Provide the (X, Y) coordinate of the cell's center where the given text is located.  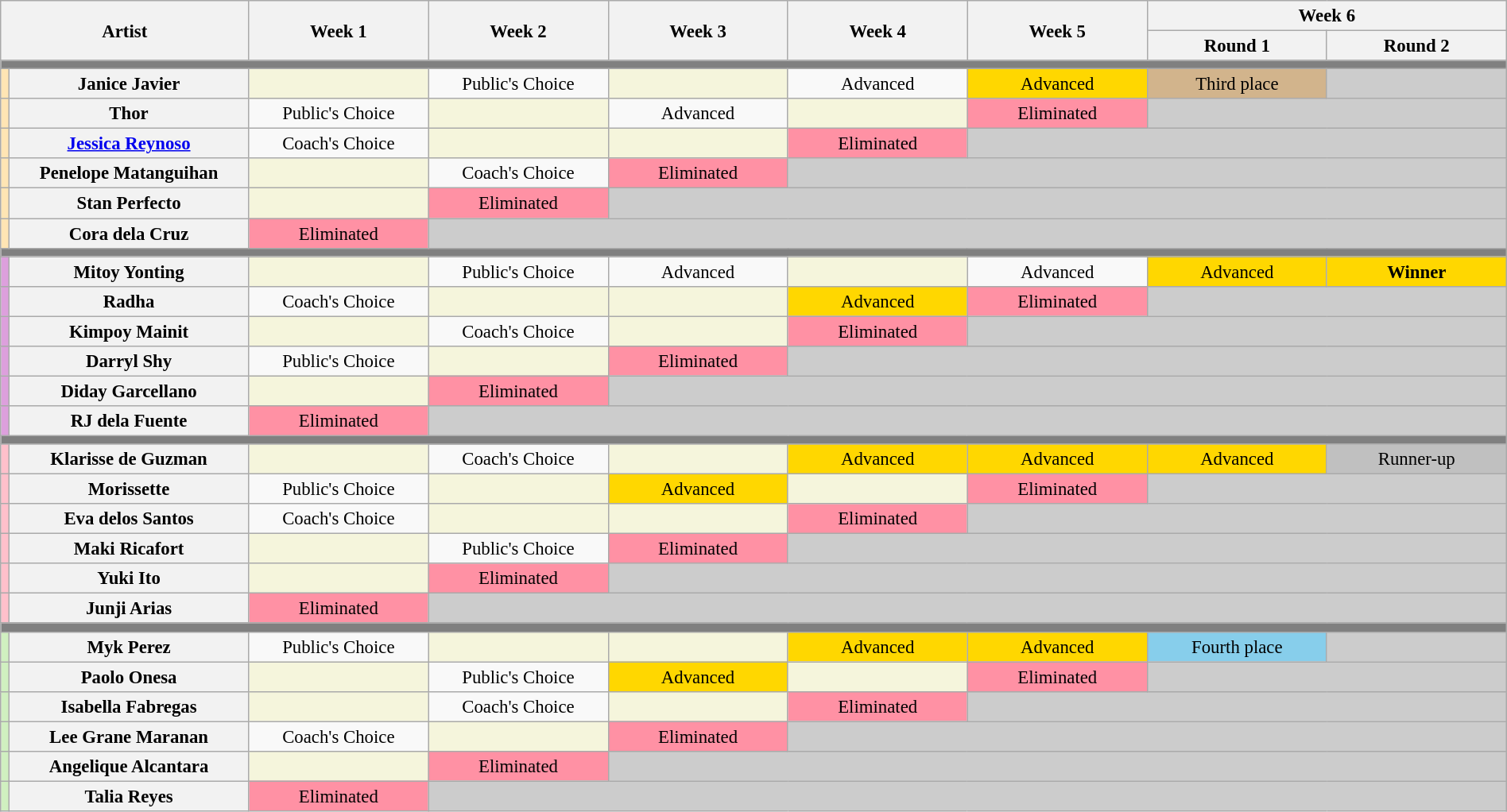
Kimpoy Mainit (129, 331)
Cora dela Cruz (129, 234)
Darryl Shy (129, 362)
Janice Javier (129, 84)
Week 2 (518, 30)
Penelope Matanguihan (129, 174)
Round 2 (1416, 46)
Week 3 (698, 30)
Angelique Alcantara (129, 767)
Isabella Fabregas (129, 706)
Week 4 (877, 30)
Eva delos Santos (129, 519)
Mitoy Yonting (129, 272)
Junji Arias (129, 609)
Week 6 (1327, 16)
Talia Reyes (129, 796)
Week 1 (339, 30)
Round 1 (1237, 46)
Klarisse de Guzman (129, 459)
Yuki Ito (129, 578)
Radha (129, 301)
Third place (1237, 84)
Maki Ricafort (129, 549)
Winner (1416, 272)
Morissette (129, 489)
Diday Garcellano (129, 391)
Myk Perez (129, 647)
Jessica Reynoso (129, 144)
Fourth place (1237, 647)
Thor (129, 114)
Lee Grane Maranan (129, 737)
RJ dela Fuente (129, 421)
Stan Perfecto (129, 203)
Paolo Onesa (129, 677)
Artist (125, 30)
Week 5 (1057, 30)
Runner-up (1416, 459)
